Provide the (X, Y) coordinate of the cell's center where the given text is located.  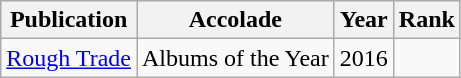
Accolade (235, 20)
Rank (426, 20)
Albums of the Year (235, 58)
Year (364, 20)
2016 (364, 58)
Publication (69, 20)
Rough Trade (69, 58)
